Determine the (X, Y) coordinate at the center of the cell enclosing the given text.  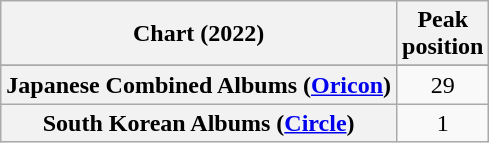
Chart (2022) (199, 34)
Peakposition (443, 34)
1 (443, 123)
South Korean Albums (Circle) (199, 123)
Japanese Combined Albums (Oricon) (199, 85)
29 (443, 85)
